Detect which cell encompasses the target text, then output its (X, Y) center coordinate. 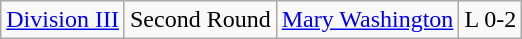
Mary Washington (368, 20)
Second Round (200, 20)
L 0-2 (490, 20)
Division III (63, 20)
